Return the (x, y) coordinate for the center point of the cell that contains the specified text.  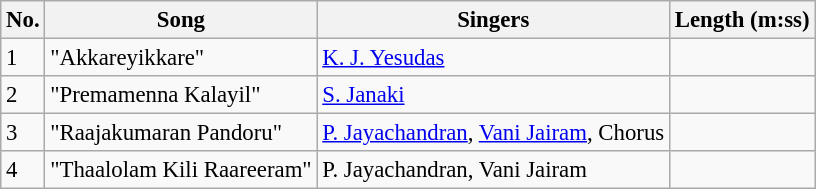
Length (m:ss) (742, 20)
P. Jayachandran, Vani Jairam, Chorus (493, 133)
K. J. Yesudas (493, 58)
S. Janaki (493, 95)
P. Jayachandran, Vani Jairam (493, 170)
"Raajakumaran Pandoru" (181, 133)
3 (23, 133)
Singers (493, 20)
2 (23, 95)
1 (23, 58)
"Thaalolam Kili Raareeram" (181, 170)
"Akkareyikkare" (181, 58)
"Premamenna Kalayil" (181, 95)
4 (23, 170)
No. (23, 20)
Song (181, 20)
